For the text-containing cell, return its midpoint in [x, y] coordinate format. 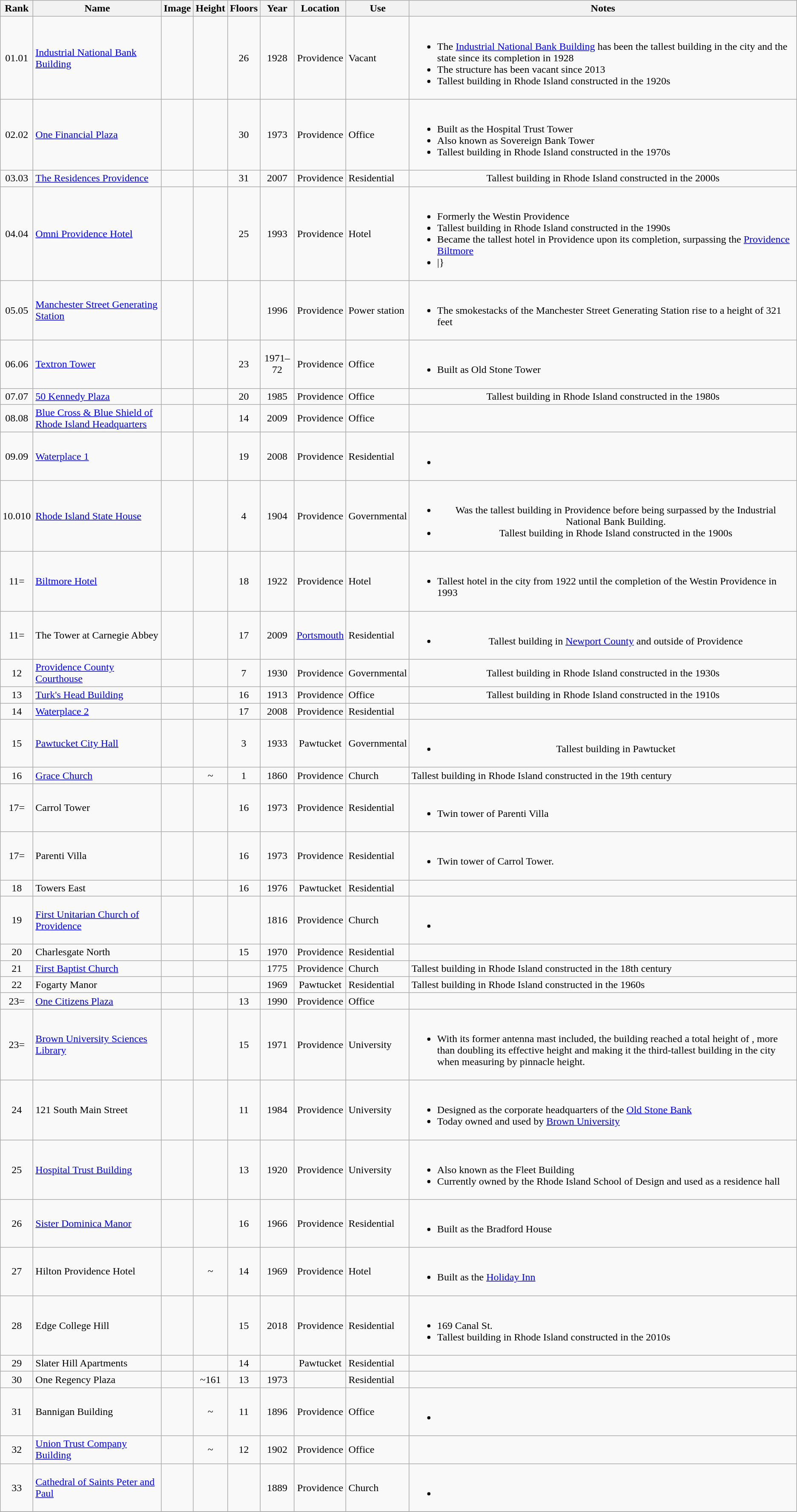
Vacant [378, 58]
Carrol Tower [97, 808]
33 [17, 1487]
1816 [277, 920]
~161 [210, 1380]
First Unitarian Church of Providence [97, 920]
Hilton Providence Hotel [97, 1272]
1902 [277, 1450]
Parenti Villa [97, 856]
1970 [277, 952]
Floors [244, 9]
1913 [277, 695]
1922 [277, 581]
Twin tower of Parenti Villa [603, 808]
Blue Cross & Blue Shield of Rhode Island Headquarters [97, 418]
Turk's Head Building [97, 695]
Providence County Courthouse [97, 673]
Location [320, 9]
Tallest building in Rhode Island constructed in the 1960s [603, 985]
28 [17, 1326]
Textron Tower [97, 364]
01.01 [17, 58]
Towers East [97, 888]
1996 [277, 310]
One Regency Plaza [97, 1380]
1775 [277, 968]
Designed as the corporate headquarters of the Old Stone BankToday owned and used by Brown University [603, 1110]
1966 [277, 1223]
Name [97, 9]
32 [17, 1450]
10.010 [17, 516]
1971–72 [277, 364]
7 [244, 673]
Tallest building in Rhode Island constructed in the 18th century [603, 968]
Twin tower of Carrol Tower. [603, 856]
4 [244, 516]
07.07 [17, 396]
Tallest hotel in the city from 1922 until the completion of the Westin Providence in 1993 [603, 581]
02.02 [17, 135]
1928 [277, 58]
Portsmouth [320, 635]
Sister Dominica Manor [97, 1223]
The smokestacks of the Manchester Street Generating Station rise to a height of 321 feet [603, 310]
Omni Providence Hotel [97, 233]
Edge College Hill [97, 1326]
50 Kennedy Plaza [97, 396]
Cathedral of Saints Peter and Paul [97, 1487]
Hospital Trust Building [97, 1170]
Tallest building in Rhode Island constructed in the 2000s [603, 178]
29 [17, 1363]
Industrial National Bank Building [97, 58]
1860 [277, 776]
Rank [17, 9]
Pawtucket City Hall [97, 743]
03.03 [17, 178]
1985 [277, 396]
08.08 [17, 418]
21 [17, 968]
Union Trust Company Building [97, 1450]
1971 [277, 1045]
23 [244, 364]
Waterplace 1 [97, 456]
3 [244, 743]
24 [17, 1110]
Also known as the Fleet BuildingCurrently owned by the Rhode Island School of Design and used as a residence hall [603, 1170]
Brown University Sciences Library [97, 1045]
1976 [277, 888]
Fogarty Manor [97, 985]
Biltmore Hotel [97, 581]
Notes [603, 9]
1889 [277, 1487]
Built as the Bradford House [603, 1223]
Grace Church [97, 776]
05.05 [17, 310]
27 [17, 1272]
One Citizens Plaza [97, 1001]
Image [177, 9]
First Baptist Church [97, 968]
1993 [277, 233]
2018 [277, 1326]
Tallest building in Rhode Island constructed in the 1910s [603, 695]
Charlesgate North [97, 952]
Waterplace 2 [97, 711]
One Financial Plaza [97, 135]
1933 [277, 743]
Tallest building in Rhode Island constructed in the 1980s [603, 396]
1896 [277, 1412]
169 Canal St.Tallest building in Rhode Island constructed in the 2010s [603, 1326]
Power station [378, 310]
04.04 [17, 233]
1990 [277, 1001]
Manchester Street Generating Station [97, 310]
Use [378, 9]
Bannigan Building [97, 1412]
1984 [277, 1110]
1930 [277, 673]
2007 [277, 178]
22 [17, 985]
Built as Old Stone Tower [603, 364]
06.06 [17, 364]
121 South Main Street [97, 1110]
The Tower at Carnegie Abbey [97, 635]
Year [277, 9]
Height [210, 9]
Tallest building in Pawtucket [603, 743]
Built as the Holiday Inn [603, 1272]
Slater Hill Apartments [97, 1363]
1904 [277, 516]
Tallest building in Rhode Island constructed in the 1930s [603, 673]
Tallest building in Newport County and outside of Providence [603, 635]
Rhode Island State House [97, 516]
09.09 [17, 456]
1920 [277, 1170]
1 [244, 776]
The Residences Providence [97, 178]
Built as the Hospital Trust TowerAlso known as Sovereign Bank TowerTallest building in Rhode Island constructed in the 1970s [603, 135]
Tallest building in Rhode Island constructed in the 19th century [603, 776]
